Scan for the cell matching the given text and deliver its [x, y] coordinate at center. 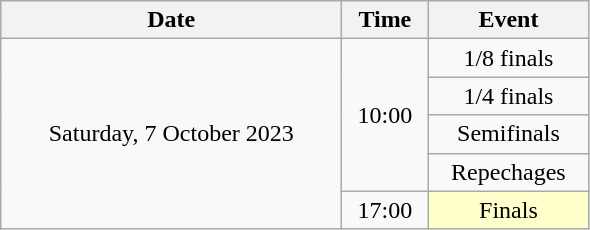
Event [508, 20]
Semifinals [508, 134]
1/8 finals [508, 58]
1/4 finals [508, 96]
Finals [508, 210]
Time [385, 20]
17:00 [385, 210]
10:00 [385, 115]
Saturday, 7 October 2023 [172, 134]
Repechages [508, 172]
Date [172, 20]
